Return (X, Y) of the center of cell containing provided text 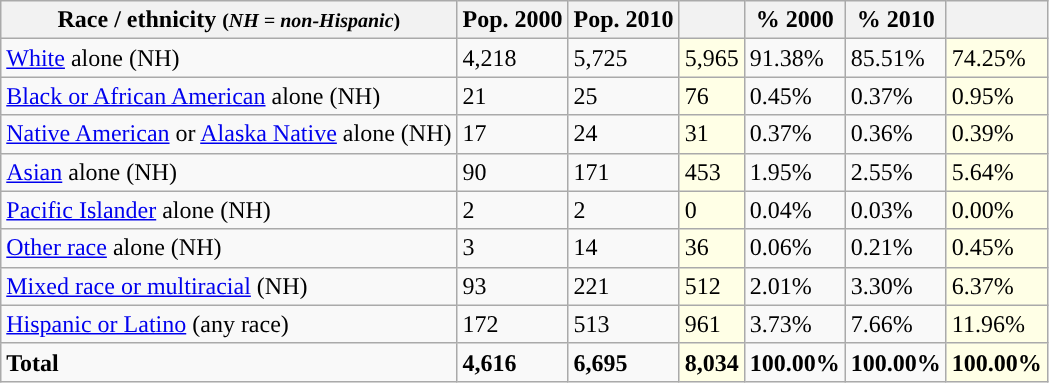
White alone (NH) (229, 58)
0.03% (896, 210)
93 (512, 286)
0.00% (996, 210)
4,218 (512, 58)
6,695 (624, 362)
Pacific Islander alone (NH) (229, 210)
91.38% (794, 58)
1.95% (794, 172)
% 2000 (794, 20)
5.64% (996, 172)
512 (712, 286)
17 (512, 134)
172 (512, 324)
11.96% (996, 324)
2.55% (896, 172)
7.66% (896, 324)
74.25% (996, 58)
Asian alone (NH) (229, 172)
85.51% (896, 58)
3 (512, 248)
453 (712, 172)
76 (712, 96)
Pop. 2000 (512, 20)
0.39% (996, 134)
90 (512, 172)
Black or African American alone (NH) (229, 96)
25 (624, 96)
221 (624, 286)
961 (712, 324)
Mixed race or multiracial (NH) (229, 286)
0.04% (794, 210)
5,965 (712, 58)
Total (229, 362)
8,034 (712, 362)
6.37% (996, 286)
0.36% (896, 134)
0.21% (896, 248)
Other race alone (NH) (229, 248)
2.01% (794, 286)
Native American or Alaska Native alone (NH) (229, 134)
14 (624, 248)
3.73% (794, 324)
% 2010 (896, 20)
0.95% (996, 96)
Race / ethnicity (NH = non-Hispanic) (229, 20)
0.06% (794, 248)
31 (712, 134)
5,725 (624, 58)
Pop. 2010 (624, 20)
4,616 (512, 362)
513 (624, 324)
0 (712, 210)
Hispanic or Latino (any race) (229, 324)
21 (512, 96)
3.30% (896, 286)
171 (624, 172)
24 (624, 134)
36 (712, 248)
